Pinpoint the cell where the given text exists, returning its [x, y] midpoint coordinate. 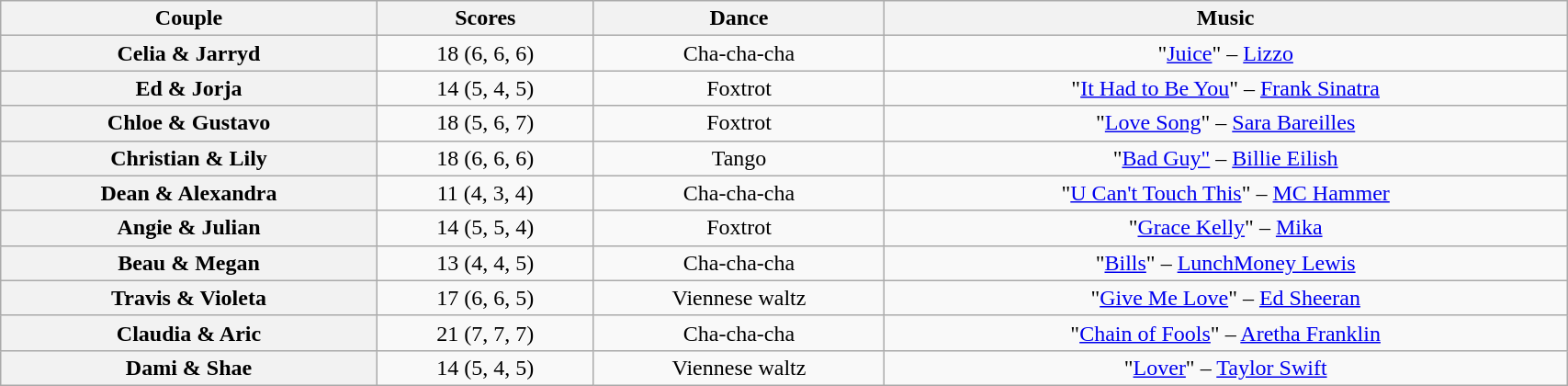
Dance [739, 18]
"Chain of Fools" – Aretha Franklin [1225, 333]
"U Can't Touch This" – MC Hammer [1225, 193]
"Give Me Love" – Ed Sheeran [1225, 298]
Beau & Megan [189, 263]
Scores [485, 18]
21 (7, 7, 7) [485, 333]
Tango [739, 158]
Music [1225, 18]
"Love Song" – Sara Bareilles [1225, 123]
Couple [189, 18]
Chloe & Gustavo [189, 123]
"It Had to Be You" – Frank Sinatra [1225, 88]
Celia & Jarryd [189, 53]
14 (5, 5, 4) [485, 228]
Christian & Lily [189, 158]
11 (4, 3, 4) [485, 193]
Angie & Julian [189, 228]
13 (4, 4, 5) [485, 263]
Travis & Violeta [189, 298]
Dean & Alexandra [189, 193]
"Lover" – Taylor Swift [1225, 368]
Dami & Shae [189, 368]
"Grace Kelly" – Mika [1225, 228]
"Bills" – LunchMoney Lewis [1225, 263]
Claudia & Aric [189, 333]
Ed & Jorja [189, 88]
"Bad Guy" – Billie Eilish [1225, 158]
17 (6, 6, 5) [485, 298]
18 (5, 6, 7) [485, 123]
"Juice" – Lizzo [1225, 53]
